Detect which cell encompasses the target text, then output its (x, y) center coordinate. 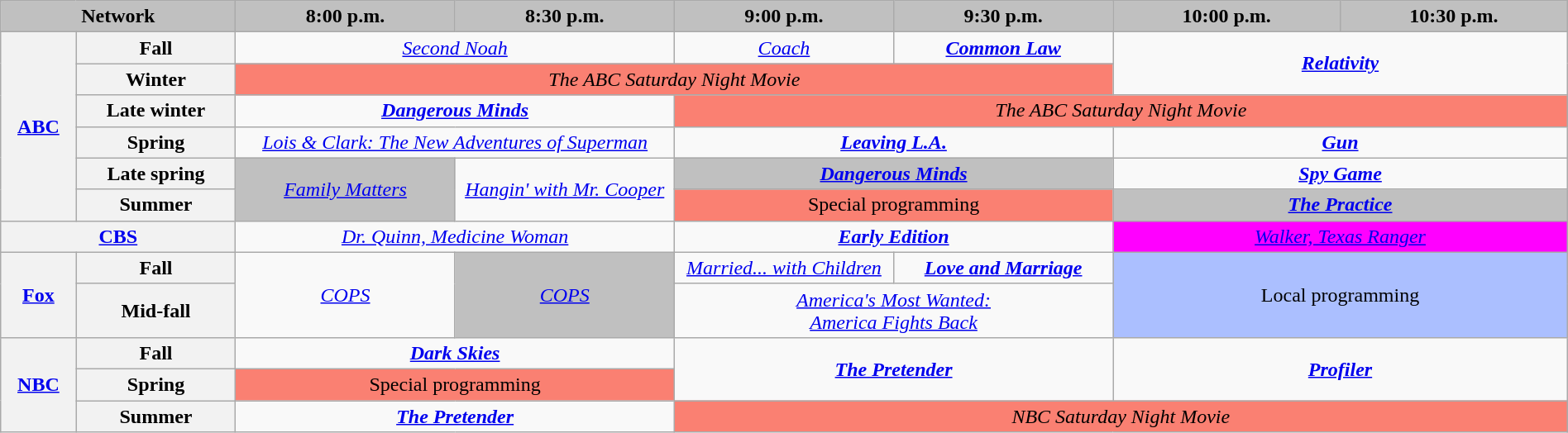
Second Noah (455, 48)
Dark Skies (455, 353)
Spy Game (1340, 174)
Fox (38, 294)
ABC (38, 126)
Gun (1340, 142)
Family Matters (346, 189)
Coach (784, 48)
Late winter (155, 111)
9:30 p.m. (1004, 17)
NBC (38, 384)
8:00 p.m. (346, 17)
Dr. Quinn, Medicine Woman (455, 236)
Leaving L.A. (893, 142)
9:00 p.m. (784, 17)
Lois & Clark: The New Adventures of Superman (455, 142)
Network (118, 17)
Winter (155, 79)
Common Law (1004, 48)
10:30 p.m. (1454, 17)
Hangin' with Mr. Cooper (564, 189)
America's Most Wanted:America Fights Back (893, 311)
Mid-fall (155, 311)
Married... with Children (784, 268)
The Practice (1340, 205)
Late spring (155, 174)
8:30 p.m. (564, 17)
10:00 p.m. (1227, 17)
Love and Marriage (1004, 268)
Profiler (1340, 369)
CBS (118, 236)
Relativity (1340, 64)
Walker, Texas Ranger (1340, 236)
NBC Saturday Night Movie (1121, 416)
Local programming (1340, 294)
Early Edition (893, 236)
